Locate the cell with the specified text and output its [X, Y] center coordinate. 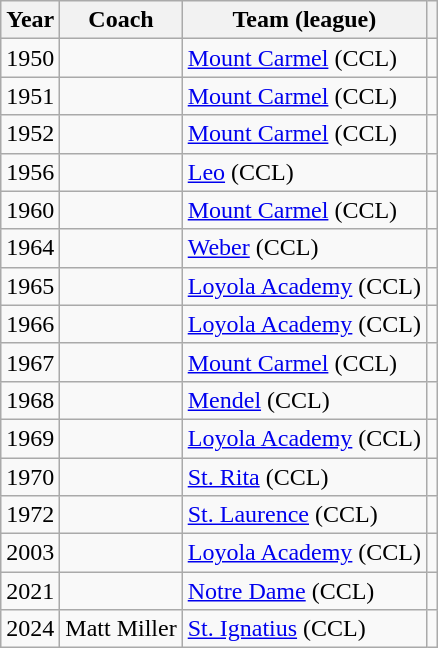
1956 [30, 172]
1966 [30, 324]
Coach [121, 20]
2021 [30, 591]
St. Laurence (CCL) [304, 515]
1968 [30, 400]
St. Rita (CCL) [304, 477]
1964 [30, 248]
Weber (CCL) [304, 248]
Year [30, 20]
1960 [30, 210]
1969 [30, 438]
Mendel (CCL) [304, 400]
2024 [30, 629]
Matt Miller [121, 629]
1952 [30, 134]
1965 [30, 286]
Team (league) [304, 20]
1972 [30, 515]
1950 [30, 58]
Notre Dame (CCL) [304, 591]
1970 [30, 477]
Leo (CCL) [304, 172]
1967 [30, 362]
1951 [30, 96]
2003 [30, 553]
St. Ignatius (CCL) [304, 629]
